Pinpoint the cell where the given text exists, returning its [X, Y] midpoint coordinate. 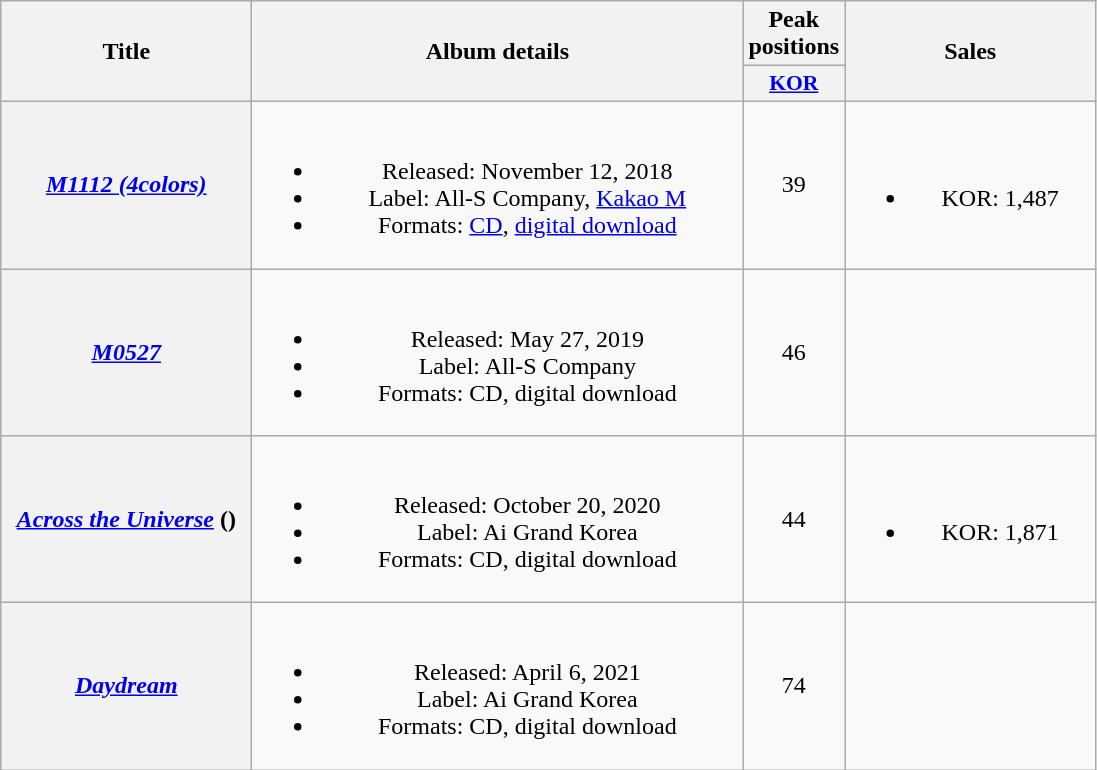
Daydream [126, 686]
Across the Universe () [126, 520]
Released: October 20, 2020Label: Ai Grand KoreaFormats: CD, digital download [498, 520]
Released: April 6, 2021Label: Ai Grand KoreaFormats: CD, digital download [498, 686]
Title [126, 52]
46 [794, 352]
74 [794, 686]
Released: November 12, 2018Label: All-S Company, Kakao MFormats: CD, digital download [498, 184]
39 [794, 184]
Album details [498, 52]
Released: May 27, 2019Label: All-S CompanyFormats: CD, digital download [498, 352]
KOR: 1,871 [970, 520]
Peakpositions [794, 34]
Sales [970, 52]
44 [794, 520]
M1112 (4colors) [126, 184]
M0527 [126, 352]
KOR: 1,487 [970, 184]
KOR [794, 84]
